Find where the given text appears and provide that cell's center as [x, y] coordinate. 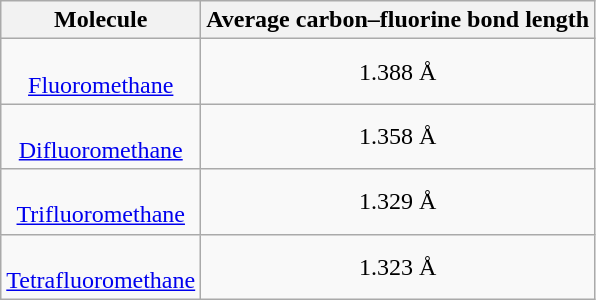
Difluoromethane [101, 136]
Fluoromethane [101, 72]
Molecule [101, 20]
1.329 Å [398, 202]
1.358 Å [398, 136]
1.323 Å [398, 266]
Trifluoromethane [101, 202]
Average carbon–fluorine bond length [398, 20]
Tetrafluoromethane [101, 266]
1.388 Å [398, 72]
